Detect which cell encompasses the target text, then output its (x, y) center coordinate. 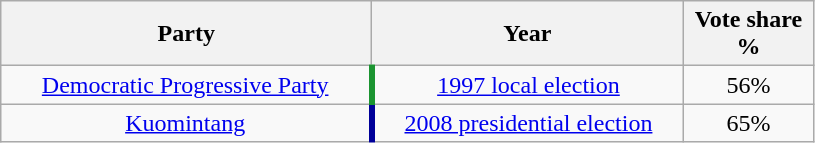
Party (186, 34)
Democratic Progressive Party (186, 85)
Year (528, 34)
1997 local election (528, 85)
Kuomintang (186, 123)
56% (748, 85)
65% (748, 123)
2008 presidential election (528, 123)
Vote share % (748, 34)
